Identify which cell holds the provided text, then report its (x, y) central coordinate. 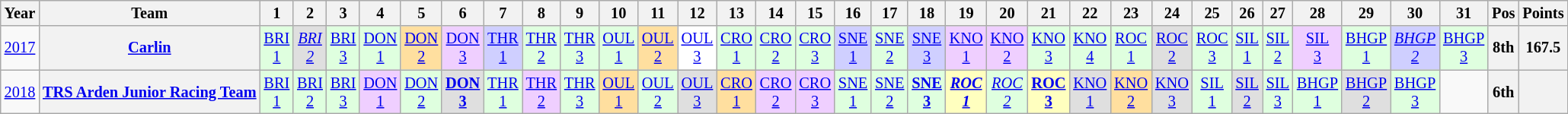
Year (20, 13)
TRS Arden Junior Racing Team (149, 92)
31 (1464, 13)
22 (1090, 13)
27 (1278, 13)
Carlin (149, 48)
Team (149, 13)
12 (698, 13)
18 (926, 13)
2017 (20, 48)
25 (1212, 13)
3 (343, 13)
13 (736, 13)
24 (1172, 13)
30 (1415, 13)
8 (541, 13)
6th (1503, 92)
9 (580, 13)
2018 (20, 92)
11 (658, 13)
2 (310, 13)
6 (463, 13)
Points (1543, 13)
20 (1008, 13)
17 (889, 13)
29 (1366, 13)
14 (776, 13)
19 (966, 13)
21 (1048, 13)
KNO4 (1090, 48)
16 (853, 13)
7 (503, 13)
4 (380, 13)
8th (1503, 48)
Pos (1503, 13)
167.5 (1543, 48)
1 (276, 13)
26 (1247, 13)
23 (1131, 13)
10 (618, 13)
15 (815, 13)
5 (421, 13)
28 (1317, 13)
